Identify which cell holds the provided text, then report its [x, y] central coordinate. 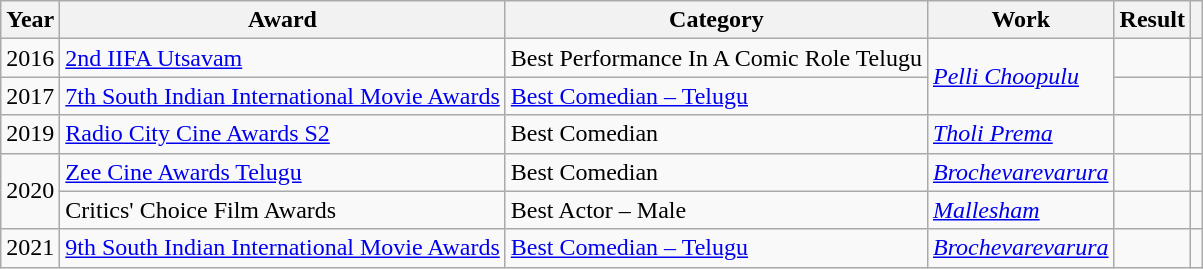
2021 [30, 248]
Zee Cine Awards Telugu [282, 172]
Work [1020, 20]
Award [282, 20]
7th South Indian International Movie Awards [282, 96]
Best Actor – Male [716, 210]
Result [1152, 20]
Tholi Prema [1020, 134]
Pelli Choopulu [1020, 77]
2019 [30, 134]
Radio City Cine Awards S2 [282, 134]
Category [716, 20]
Year [30, 20]
Mallesham [1020, 210]
2nd IIFA Utsavam [282, 58]
2020 [30, 191]
2016 [30, 58]
Critics' Choice Film Awards [282, 210]
9th South Indian International Movie Awards [282, 248]
2017 [30, 96]
Best Performance In A Comic Role Telugu [716, 58]
